Pinpoint the cell where the given text exists, returning its (x, y) midpoint coordinate. 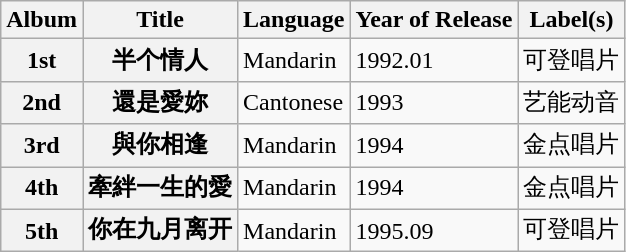
你在九月离开 (160, 230)
5th (42, 230)
Cantonese (294, 102)
與你相逢 (160, 146)
牽絆一生的愛 (160, 188)
3rd (42, 146)
1995.09 (434, 230)
艺能动音 (572, 102)
還是愛妳 (160, 102)
Year of Release (434, 20)
4th (42, 188)
Album (42, 20)
Language (294, 20)
Title (160, 20)
Label(s) (572, 20)
半个情人 (160, 60)
1993 (434, 102)
2nd (42, 102)
1st (42, 60)
1992.01 (434, 60)
